Locate the cell with the specified text and output its (X, Y) center coordinate. 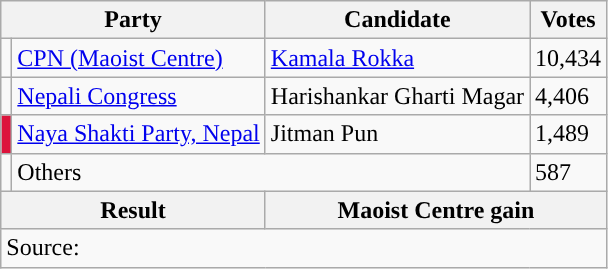
CPN (Maoist Centre) (138, 58)
Result (134, 210)
Maoist Centre gain (436, 210)
4,406 (568, 96)
Naya Shakti Party, Nepal (138, 134)
Source: (304, 248)
Candidate (397, 20)
Kamala Rokka (397, 58)
Jitman Pun (397, 134)
Votes (568, 20)
587 (568, 172)
Harishankar Gharti Magar (397, 96)
10,434 (568, 58)
Others (271, 172)
1,489 (568, 134)
Party (134, 20)
Nepali Congress (138, 96)
